Return [X, Y] of the center of cell containing provided text 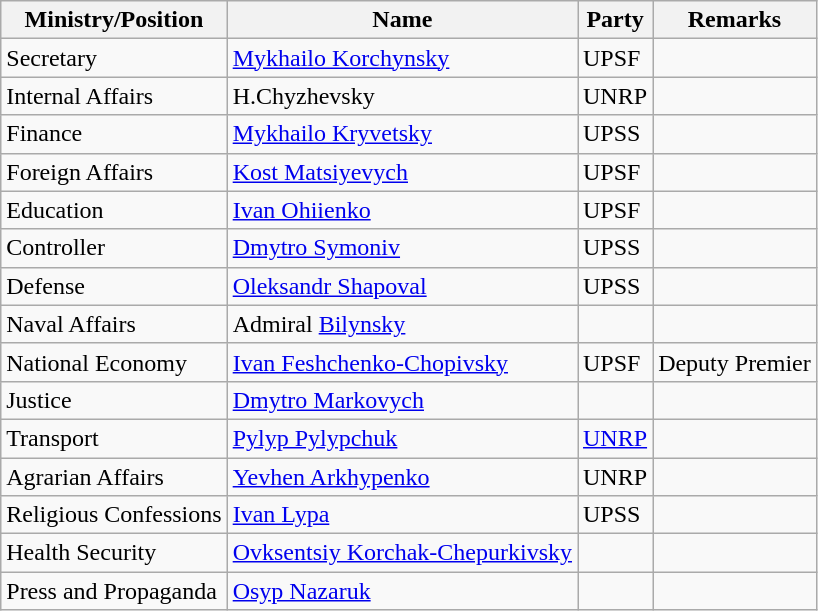
Dmytro Symoniv [402, 248]
Education [114, 210]
Mykhailo Korchynsky [402, 58]
Osyp Nazaruk [402, 591]
Ministry/Position [114, 20]
Dmytro Markovych [402, 400]
Remarks [735, 20]
Press and Propaganda [114, 591]
Kost Matsiyevych [402, 172]
Justice [114, 400]
National Economy [114, 362]
Agrarian Affairs [114, 477]
Party [616, 20]
Defense [114, 286]
Ovksentsiy Korchak-Chepurkivsky [402, 553]
Ivan Lypa [402, 515]
Mykhailo Kryvetsky [402, 134]
Deputy Premier [735, 362]
Religious Confessions [114, 515]
Ivan Feshchenko-Chopivsky [402, 362]
Pylyp Pylypchuk [402, 438]
Transport [114, 438]
H.Chyzhevsky [402, 96]
Foreign Affairs [114, 172]
Finance [114, 134]
Health Security [114, 553]
Oleksandr Shapoval [402, 286]
Ivan Ohiienko [402, 210]
Secretary [114, 58]
Name [402, 20]
Internal Affairs [114, 96]
Naval Affairs [114, 324]
Admiral Bilynsky [402, 324]
Controller [114, 248]
Yevhen Arkhypenko [402, 477]
